Return the [X, Y] coordinate for the center point of the cell that contains the specified text.  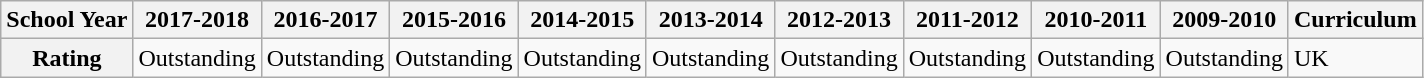
Curriculum [1355, 20]
2012-2013 [839, 20]
UK [1355, 58]
2014-2015 [582, 20]
2015-2016 [454, 20]
2016-2017 [325, 20]
School Year [67, 20]
2013-2014 [710, 20]
Rating [67, 58]
2017-2018 [197, 20]
2009-2010 [1224, 20]
2011-2012 [967, 20]
2010-2011 [1096, 20]
